Search for the cell housing the specified text and yield its (x, y) center coordinate. 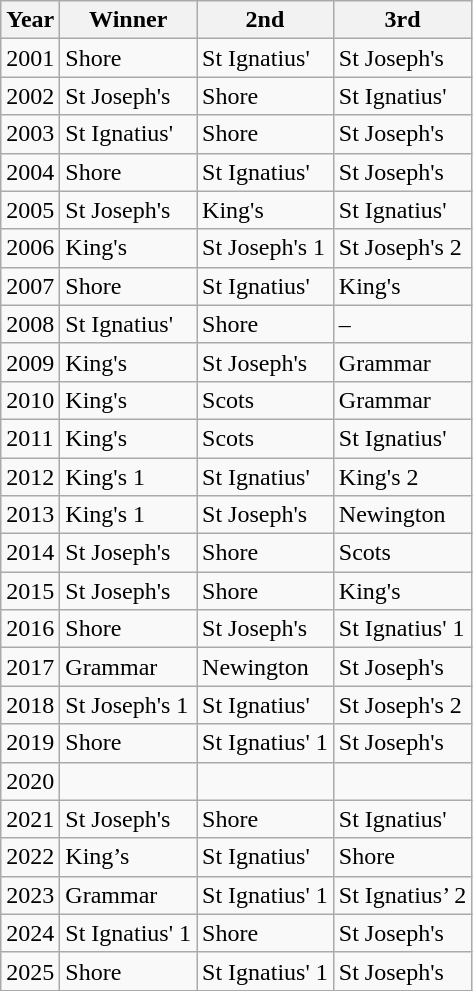
2012 (30, 477)
2008 (30, 324)
2004 (30, 172)
2013 (30, 515)
2007 (30, 286)
2011 (30, 438)
2009 (30, 362)
2006 (30, 248)
3rd (402, 20)
2022 (30, 857)
King's 2 (402, 477)
2025 (30, 971)
Winner (128, 20)
2023 (30, 895)
2016 (30, 629)
2005 (30, 210)
2003 (30, 134)
Year (30, 20)
2nd (266, 20)
2015 (30, 591)
2021 (30, 819)
– (402, 324)
2017 (30, 667)
2010 (30, 400)
2020 (30, 781)
2024 (30, 933)
2018 (30, 705)
2019 (30, 743)
King’s (128, 857)
2001 (30, 58)
2014 (30, 553)
St Ignatius’ 2 (402, 895)
2002 (30, 96)
